Return the [x, y] coordinate for the center point of the cell that contains the specified text.  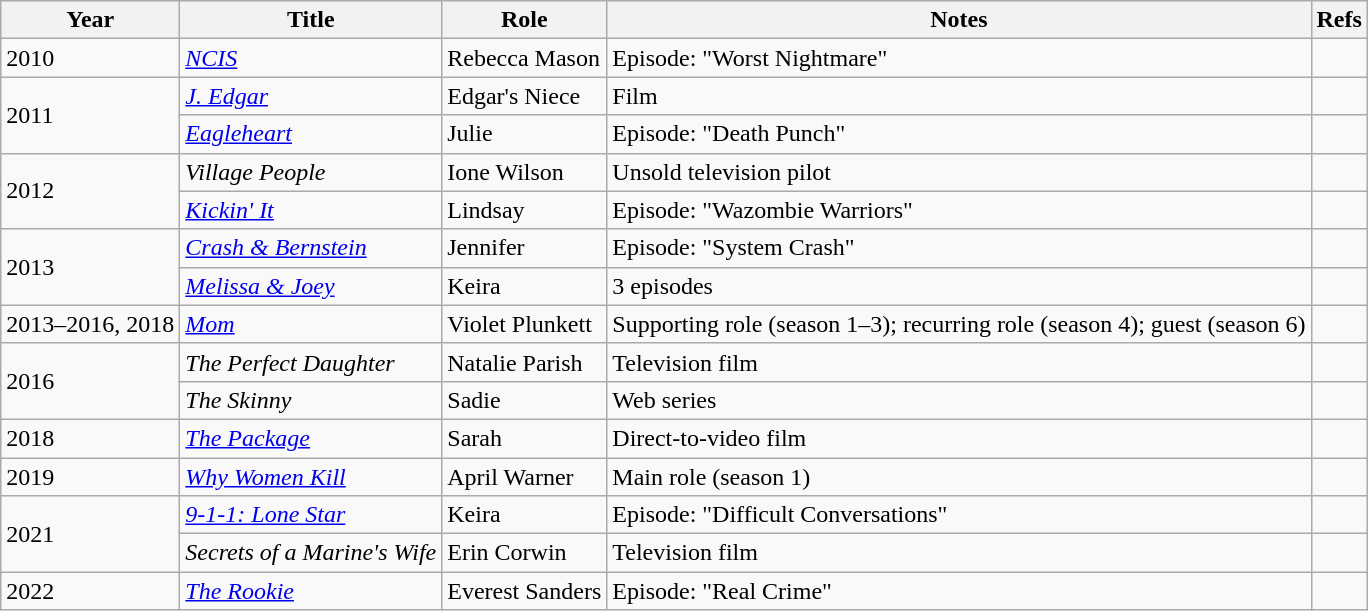
Why Women Kill [311, 477]
Erin Corwin [524, 553]
Violet Plunkett [524, 324]
Jennifer [524, 248]
Episode: "Difficult Conversations" [959, 515]
Direct-to-video film [959, 438]
The Rookie [311, 591]
Julie [524, 134]
Refs [1339, 20]
The Perfect Daughter [311, 362]
Mom [311, 324]
2016 [90, 381]
2010 [90, 58]
Eagleheart [311, 134]
Role [524, 20]
Year [90, 20]
Unsold television pilot [959, 172]
Web series [959, 400]
Village People [311, 172]
Sadie [524, 400]
Title [311, 20]
Notes [959, 20]
2013–2016, 2018 [90, 324]
Rebecca Mason [524, 58]
2022 [90, 591]
Supporting role (season 1–3); recurring role (season 4); guest (season 6) [959, 324]
Episode: "System Crash" [959, 248]
The Skinny [311, 400]
April Warner [524, 477]
2019 [90, 477]
Edgar's Niece [524, 96]
2012 [90, 191]
2013 [90, 267]
Ione Wilson [524, 172]
Sarah [524, 438]
Lindsay [524, 210]
Episode: "Wazombie Warriors" [959, 210]
Main role (season 1) [959, 477]
Melissa & Joey [311, 286]
Episode: "Worst Nightmare" [959, 58]
3 episodes [959, 286]
The Package [311, 438]
Crash & Bernstein [311, 248]
Secrets of a Marine's Wife [311, 553]
Film [959, 96]
Natalie Parish [524, 362]
2021 [90, 534]
Everest Sanders [524, 591]
J. Edgar [311, 96]
Episode: "Death Punch" [959, 134]
9-1-1: Lone Star [311, 515]
2011 [90, 115]
NCIS [311, 58]
Kickin' It [311, 210]
2018 [90, 438]
Episode: "Real Crime" [959, 591]
